Determine the [X, Y] coordinate at the center of the cell enclosing the given text.  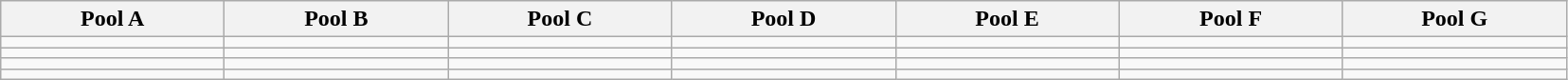
Pool G [1454, 19]
Pool A [113, 19]
Pool B [336, 19]
Pool C [560, 19]
Pool F [1231, 19]
Pool E [1007, 19]
Pool D [784, 19]
